Return (X, Y) of the center of cell containing provided text 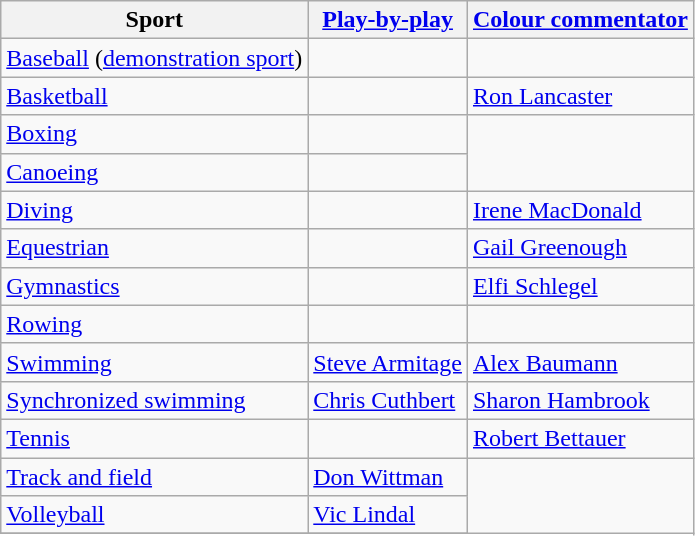
Synchronized swimming (154, 400)
Basketball (154, 96)
Baseball (demonstration sport) (154, 58)
Sport (154, 20)
Boxing (154, 134)
Elfi Schlegel (580, 286)
Colour commentator (580, 20)
Canoeing (154, 172)
Chris Cuthbert (388, 400)
Steve Armitage (388, 362)
Gail Greenough (580, 248)
Ron Lancaster (580, 96)
Swimming (154, 362)
Rowing (154, 324)
Irene MacDonald (580, 210)
Volleyball (154, 515)
Don Wittman (388, 477)
Gymnastics (154, 286)
Tennis (154, 438)
Equestrian (154, 248)
Alex Baumann (580, 362)
Vic Lindal (388, 515)
Diving (154, 210)
Sharon Hambrook (580, 400)
Play-by-play (388, 20)
Robert Bettauer (580, 438)
Track and field (154, 477)
